Detect which cell encompasses the target text, then output its (X, Y) center coordinate. 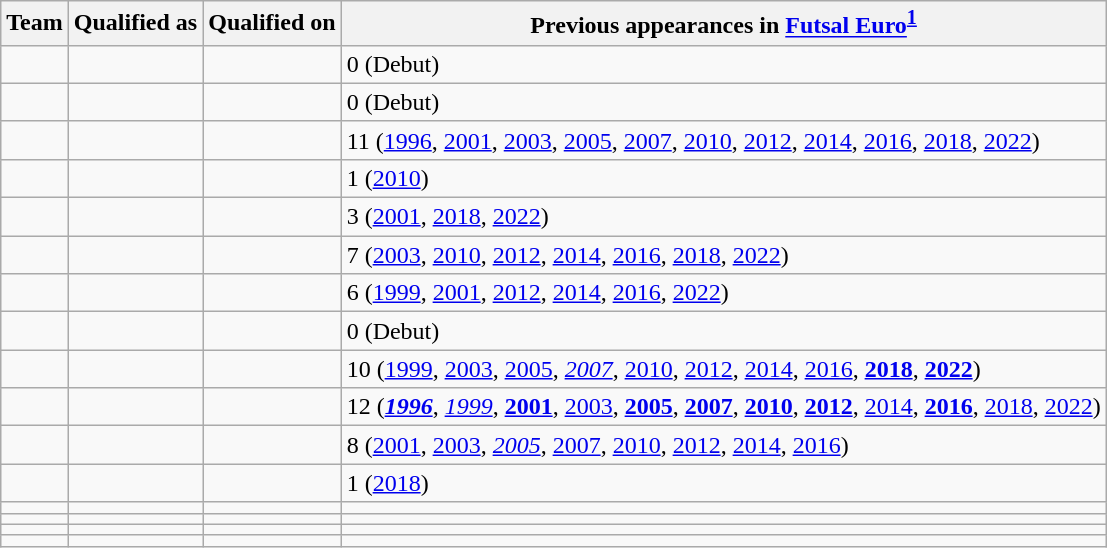
1 (2010) (724, 178)
1 (2018) (724, 483)
Team (35, 24)
Previous appearances in Futsal Euro1 (724, 24)
11 (1996, 2001, 2003, 2005, 2007, 2010, 2012, 2014, 2016, 2018, 2022) (724, 140)
12 (1996, 1999, 2001, 2003, 2005, 2007, 2010, 2012, 2014, 2016, 2018, 2022) (724, 407)
8 (2001, 2003, 2005, 2007, 2010, 2012, 2014, 2016) (724, 445)
6 (1999, 2001, 2012, 2014, 2016, 2022) (724, 293)
10 (1999, 2003, 2005, 2007, 2010, 2012, 2014, 2016, 2018, 2022) (724, 369)
Qualified as (135, 24)
7 (2003, 2010, 2012, 2014, 2016, 2018, 2022) (724, 255)
Qualified on (272, 24)
3 (2001, 2018, 2022) (724, 217)
